Provide the (X, Y) coordinate of the cell's center where the given text is located.  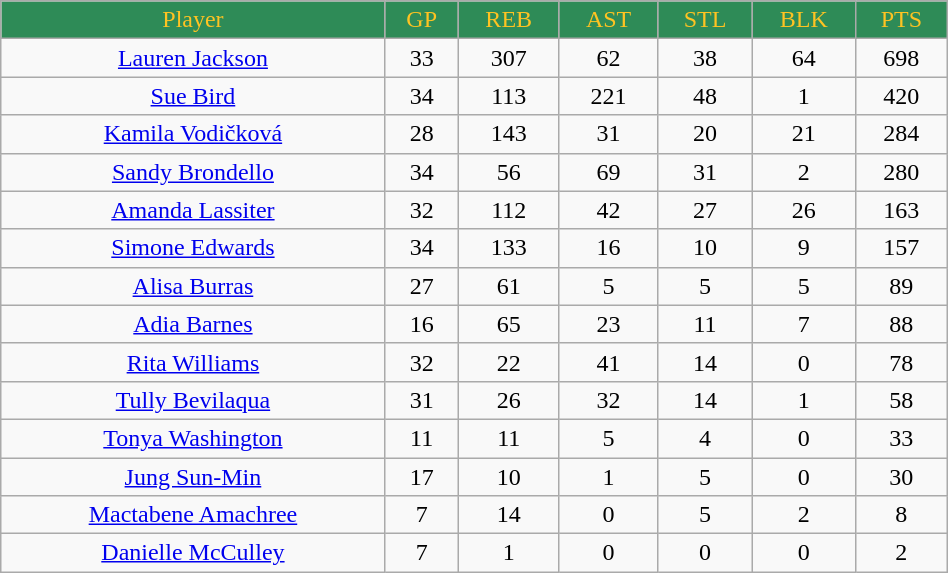
Sue Bird (193, 96)
Danielle McCulley (193, 553)
8 (901, 515)
143 (508, 134)
Tonya Washington (193, 438)
Kamila Vodičková (193, 134)
284 (901, 134)
20 (705, 134)
Alisa Burras (193, 286)
89 (901, 286)
58 (901, 400)
23 (608, 324)
Mactabene Amachree (193, 515)
30 (901, 477)
78 (901, 362)
Adia Barnes (193, 324)
56 (508, 172)
112 (508, 210)
Sandy Brondello (193, 172)
48 (705, 96)
Simone Edwards (193, 248)
88 (901, 324)
Lauren Jackson (193, 58)
307 (508, 58)
BLK (804, 20)
420 (901, 96)
65 (508, 324)
113 (508, 96)
698 (901, 58)
41 (608, 362)
157 (901, 248)
64 (804, 58)
AST (608, 20)
163 (901, 210)
133 (508, 248)
21 (804, 134)
PTS (901, 20)
17 (422, 477)
221 (608, 96)
62 (608, 58)
22 (508, 362)
38 (705, 58)
69 (608, 172)
4 (705, 438)
280 (901, 172)
STL (705, 20)
61 (508, 286)
Player (193, 20)
28 (422, 134)
42 (608, 210)
REB (508, 20)
Rita Williams (193, 362)
Tully Bevilaqua (193, 400)
Jung Sun-Min (193, 477)
GP (422, 20)
Amanda Lassiter (193, 210)
9 (804, 248)
